Output the [x, y] coordinate of the center of the cell containing the given text.  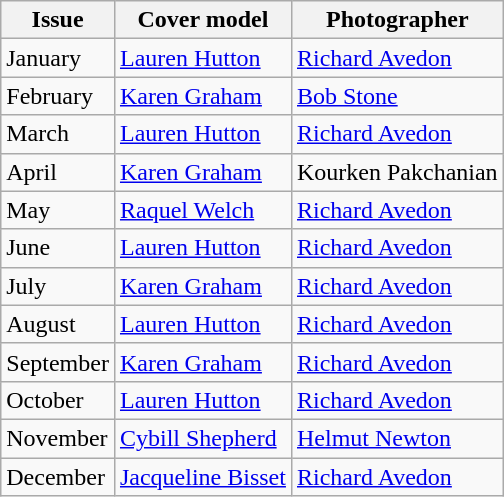
February [58, 96]
Bob Stone [397, 96]
Raquel Welch [202, 210]
May [58, 210]
Cybill Shepherd [202, 438]
Issue [58, 20]
August [58, 324]
July [58, 286]
March [58, 134]
October [58, 400]
November [58, 438]
December [58, 477]
Photographer [397, 20]
Jacqueline Bisset [202, 477]
Kourken Pakchanian [397, 172]
September [58, 362]
January [58, 58]
June [58, 248]
Helmut Newton [397, 438]
April [58, 172]
Cover model [202, 20]
